Scan for the cell matching the given text and deliver its (x, y) coordinate at center. 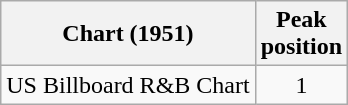
Chart (1951) (128, 34)
US Billboard R&B Chart (128, 85)
Peakposition (301, 34)
1 (301, 85)
